Find where the given text appears and provide that cell's center as [X, Y] coordinate. 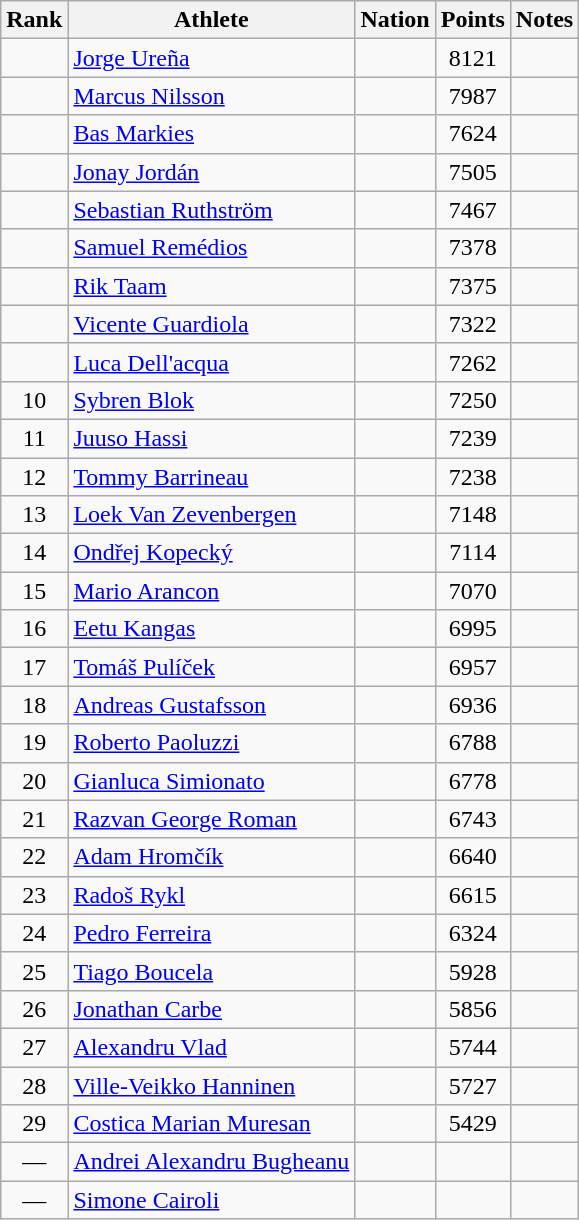
7505 [472, 172]
6995 [472, 629]
Rank [34, 20]
5744 [472, 1047]
Roberto Paoluzzi [212, 743]
Mario Arancon [212, 591]
6615 [472, 895]
Marcus Nilsson [212, 96]
Jonathan Carbe [212, 1009]
Ondřej Kopecký [212, 553]
Samuel Remédios [212, 248]
7238 [472, 477]
Points [472, 20]
5429 [472, 1124]
Pedro Ferreira [212, 933]
Vicente Guardiola [212, 324]
6957 [472, 667]
6743 [472, 819]
7148 [472, 515]
Sybren Blok [212, 400]
Tiago Boucela [212, 971]
13 [34, 515]
Jonay Jordán [212, 172]
Luca Dell'acqua [212, 362]
20 [34, 781]
Bas Markies [212, 134]
6640 [472, 857]
Simone Cairoli [212, 1200]
Andrei Alexandru Bugheanu [212, 1162]
24 [34, 933]
Tommy Barrineau [212, 477]
6324 [472, 933]
Athlete [212, 20]
Nation [395, 20]
11 [34, 438]
Costica Marian Muresan [212, 1124]
7375 [472, 286]
16 [34, 629]
26 [34, 1009]
7624 [472, 134]
7467 [472, 210]
7239 [472, 438]
12 [34, 477]
7070 [472, 591]
7262 [472, 362]
Eetu Kangas [212, 629]
10 [34, 400]
Rik Taam [212, 286]
25 [34, 971]
15 [34, 591]
Andreas Gustafsson [212, 705]
29 [34, 1124]
27 [34, 1047]
5928 [472, 971]
28 [34, 1085]
Tomáš Pulíček [212, 667]
Alexandru Vlad [212, 1047]
Sebastian Ruthström [212, 210]
Notes [544, 20]
Adam Hromčík [212, 857]
8121 [472, 58]
21 [34, 819]
6778 [472, 781]
Gianluca Simionato [212, 781]
17 [34, 667]
Jorge Ureña [212, 58]
Loek Van Zevenbergen [212, 515]
Ville-Veikko Hanninen [212, 1085]
Radoš Rykl [212, 895]
18 [34, 705]
7114 [472, 553]
23 [34, 895]
Juuso Hassi [212, 438]
6936 [472, 705]
7378 [472, 248]
5856 [472, 1009]
7987 [472, 96]
5727 [472, 1085]
7250 [472, 400]
14 [34, 553]
6788 [472, 743]
7322 [472, 324]
19 [34, 743]
Razvan George Roman [212, 819]
22 [34, 857]
